Return the [X, Y] coordinate for the center point of the cell that contains the specified text.  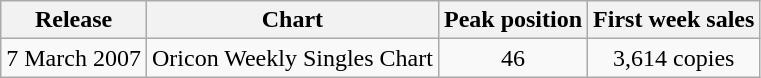
Chart [292, 20]
Peak position [512, 20]
Oricon Weekly Singles Chart [292, 58]
46 [512, 58]
3,614 copies [674, 58]
First week sales [674, 20]
7 March 2007 [74, 58]
Release [74, 20]
